Search for the cell housing the specified text and yield its (x, y) center coordinate. 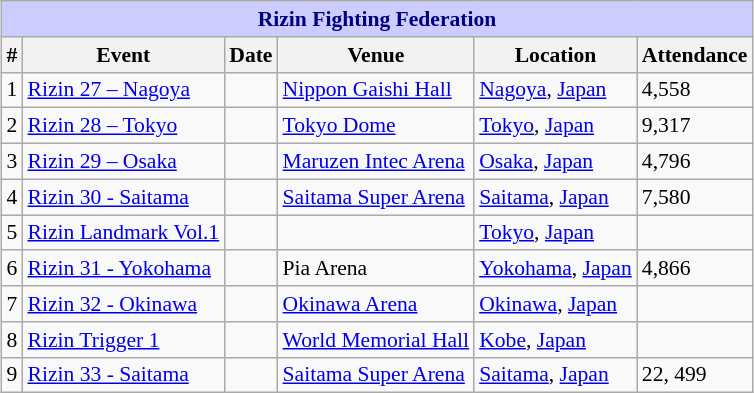
7 (12, 304)
Rizin 33 - Saitama (123, 375)
9,317 (695, 126)
7,580 (695, 197)
3 (12, 162)
Rizin 31 - Yokohama (123, 269)
Maruzen Intec Arena (376, 162)
Rizin 30 - Saitama (123, 197)
Nippon Gaishi Hall (376, 90)
Event (123, 55)
6 (12, 269)
9 (12, 375)
Location (556, 55)
5 (12, 233)
Rizin Trigger 1 (123, 340)
4,558 (695, 90)
8 (12, 340)
Okinawa Arena (376, 304)
Osaka, Japan (556, 162)
Venue (376, 55)
Pia Arena (376, 269)
Tokyo Dome (376, 126)
Nagoya, Japan (556, 90)
Rizin 29 – Osaka (123, 162)
Rizin 32 - Okinawa (123, 304)
22, 499 (695, 375)
4,796 (695, 162)
# (12, 55)
2 (12, 126)
Rizin 27 – Nagoya (123, 90)
Rizin Landmark Vol.1 (123, 233)
Rizin 28 – Tokyo (123, 126)
Yokohama, Japan (556, 269)
1 (12, 90)
4 (12, 197)
Attendance (695, 55)
4,866 (695, 269)
Date (250, 55)
Rizin Fighting Federation (378, 19)
World Memorial Hall (376, 340)
Okinawa, Japan (556, 304)
Kobe, Japan (556, 340)
